Scan for the cell matching the given text and deliver its [x, y] coordinate at center. 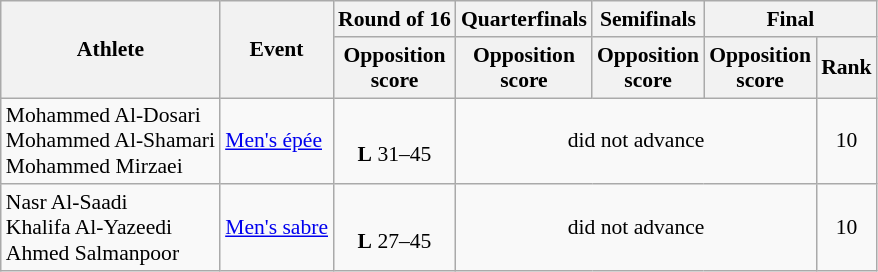
Semifinals [648, 19]
Final [790, 19]
Round of 16 [394, 19]
Event [276, 50]
Quarterfinals [524, 19]
Nasr Al-SaadiKhalifa Al-YazeediAhmed Salmanpoor [110, 228]
Men's épée [276, 142]
L 27–45 [394, 228]
Athlete [110, 50]
Men's sabre [276, 228]
Rank [846, 68]
Mohammed Al-DosariMohammed Al-ShamariMohammed Mirzaei [110, 142]
L 31–45 [394, 142]
